Return the (X, Y) coordinate for the center point of the cell that contains the specified text.  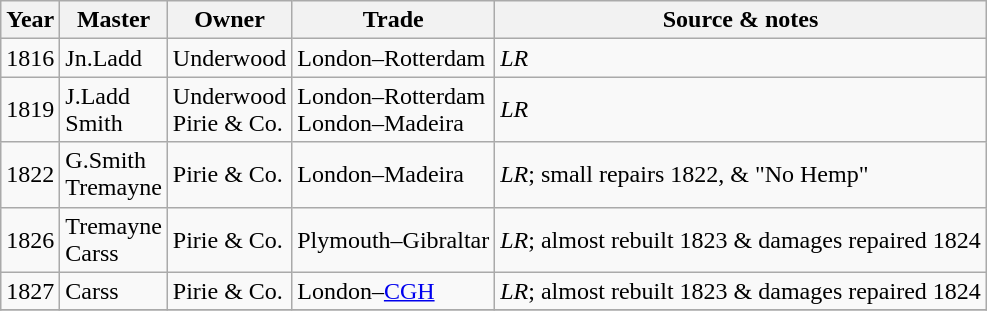
1819 (30, 110)
Plymouth–Gibraltar (394, 240)
TremayneCarss (114, 240)
1826 (30, 240)
UnderwoodPirie & Co. (229, 110)
Jn.Ladd (114, 58)
1827 (30, 291)
Master (114, 20)
1816 (30, 58)
G.SmithTremayne (114, 174)
Carss (114, 291)
Year (30, 20)
London–CGH (394, 291)
1822 (30, 174)
Owner (229, 20)
Underwood (229, 58)
LR; small repairs 1822, & "No Hemp" (741, 174)
London–RotterdamLondon–Madeira (394, 110)
Source & notes (741, 20)
Trade (394, 20)
J.LaddSmith (114, 110)
London–Madeira (394, 174)
London–Rotterdam (394, 58)
